From the cell containing the given text, extract its center point as [x, y] coordinate. 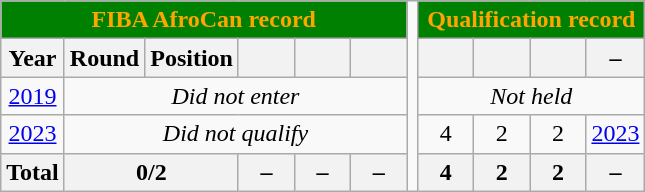
Qualification record [532, 20]
0/2 [151, 172]
Did not qualify [235, 134]
FIBA AfroCan record [204, 20]
Did not enter [235, 96]
Position [192, 58]
Year [33, 58]
2019 [33, 96]
Not held [532, 96]
Total [33, 172]
Round [104, 58]
